Determine the (X, Y) coordinate at the center of the cell enclosing the given text.  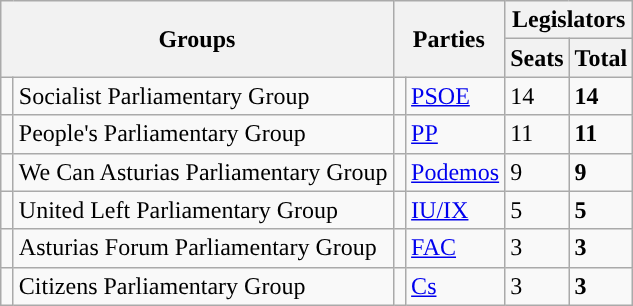
PSOE (456, 96)
Seats (537, 58)
We Can Asturias Parliamentary Group (203, 172)
Groups (197, 39)
Podemos (456, 172)
IU/IX (456, 210)
People's Parliamentary Group (203, 134)
Citizens Parliamentary Group (203, 286)
Total (601, 58)
United Left Parliamentary Group (203, 210)
Socialist Parliamentary Group (203, 96)
Parties (449, 39)
Legislators (569, 20)
Asturias Forum Parliamentary Group (203, 248)
FAC (456, 248)
PP (456, 134)
Cs (456, 286)
